Provide the [X, Y] coordinate of the cell's center where the given text is located.  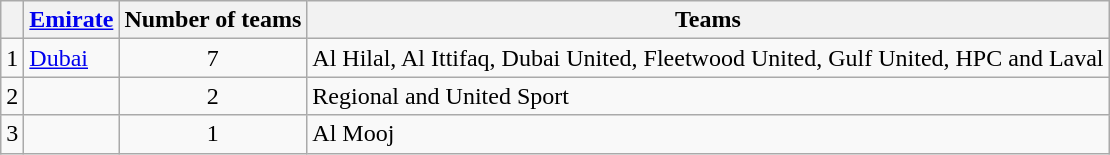
Al Hilal, Al Ittifaq, Dubai United, Fleetwood United, Gulf United, HPC and Laval [708, 58]
Teams [708, 20]
3 [12, 134]
Dubai [72, 58]
Number of teams [213, 20]
Emirate [72, 20]
7 [213, 58]
Al Mooj [708, 134]
Regional and United Sport [708, 96]
